Pinpoint the cell where the given text exists, returning its (X, Y) midpoint coordinate. 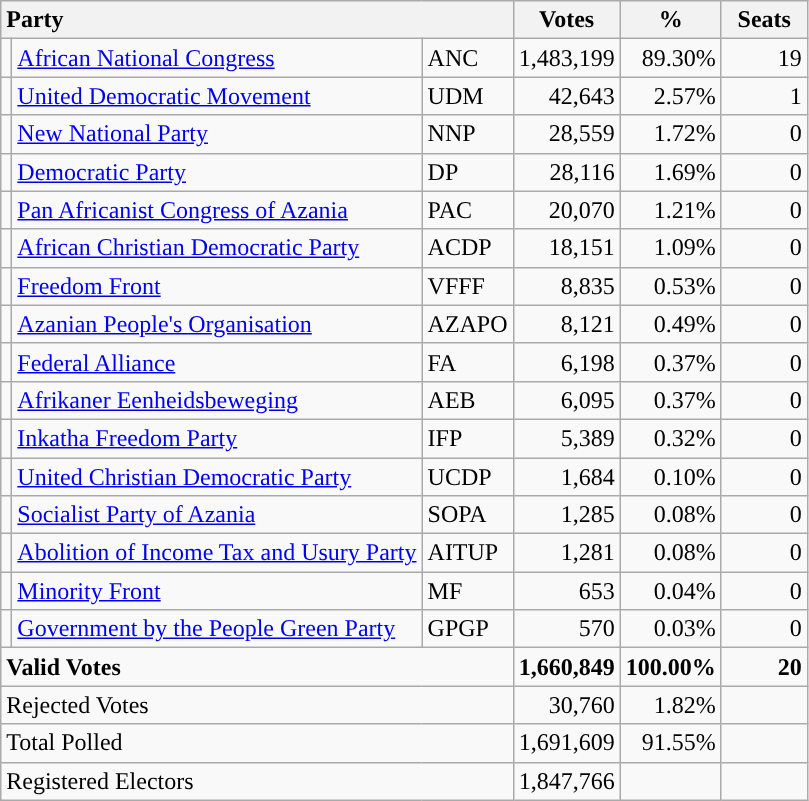
0.49% (670, 324)
100.00% (670, 667)
New National Party (217, 134)
0.53% (670, 286)
0.03% (670, 629)
African Christian Democratic Party (217, 248)
Afrikaner Eenheidsbeweging (217, 400)
1,660,849 (566, 667)
19 (764, 58)
570 (566, 629)
Inkatha Freedom Party (217, 438)
Party (257, 20)
IFP (468, 438)
89.30% (670, 58)
6,095 (566, 400)
1,483,199 (566, 58)
1,847,766 (566, 781)
MF (468, 591)
ACDP (468, 248)
Abolition of Income Tax and Usury Party (217, 553)
Valid Votes (257, 667)
5,389 (566, 438)
AZAPO (468, 324)
AEB (468, 400)
1,691,609 (566, 743)
1,684 (566, 477)
Seats (764, 20)
1 (764, 96)
18,151 (566, 248)
Azanian People's Organisation (217, 324)
Federal Alliance (217, 362)
SOPA (468, 515)
20,070 (566, 210)
United Democratic Movement (217, 96)
United Christian Democratic Party (217, 477)
% (670, 20)
Democratic Party (217, 172)
NNP (468, 134)
Rejected Votes (257, 705)
Registered Electors (257, 781)
0.32% (670, 438)
UDM (468, 96)
ANC (468, 58)
653 (566, 591)
1.82% (670, 705)
6,198 (566, 362)
Votes (566, 20)
African National Congress (217, 58)
Pan Africanist Congress of Azania (217, 210)
FA (468, 362)
1,281 (566, 553)
1.69% (670, 172)
0.04% (670, 591)
42,643 (566, 96)
20 (764, 667)
Socialist Party of Azania (217, 515)
2.57% (670, 96)
8,121 (566, 324)
Government by the People Green Party (217, 629)
Minority Front (217, 591)
GPGP (468, 629)
Freedom Front (217, 286)
28,116 (566, 172)
0.10% (670, 477)
PAC (468, 210)
Total Polled (257, 743)
1,285 (566, 515)
VFFF (468, 286)
AITUP (468, 553)
91.55% (670, 743)
1.21% (670, 210)
28,559 (566, 134)
UCDP (468, 477)
1.72% (670, 134)
8,835 (566, 286)
DP (468, 172)
30,760 (566, 705)
1.09% (670, 248)
